Identify which cell holds the provided text, then report its [x, y] central coordinate. 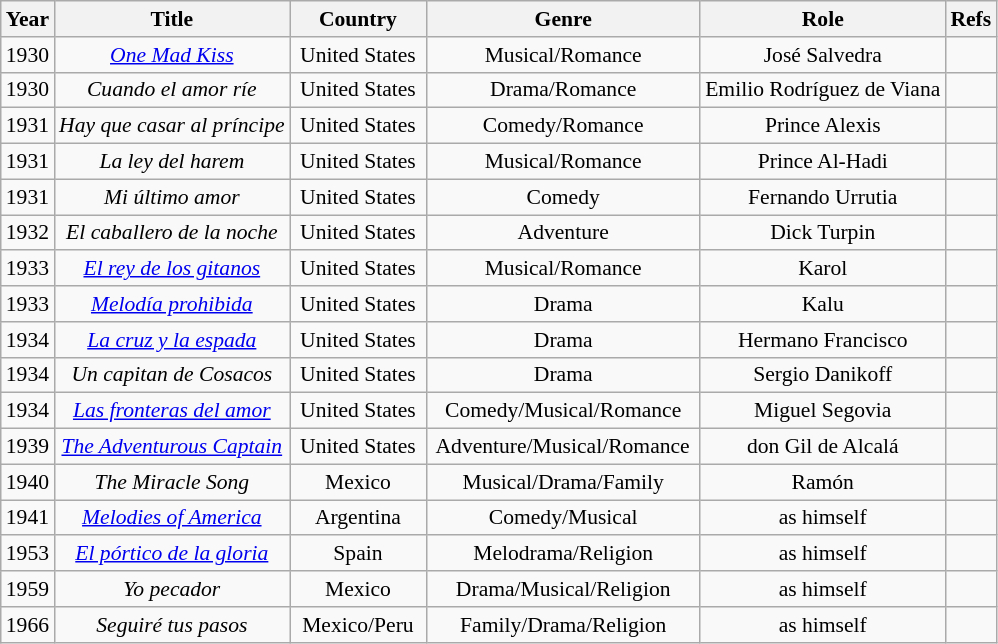
Un capitan de Cosacos [172, 375]
1932 [28, 233]
La cruz y la espada [172, 340]
Miguel Segovia [822, 411]
Karol [822, 269]
1959 [28, 589]
Adventure/Musical/Romance [563, 447]
Family/Drama/Religion [563, 625]
The Adventurous Captain [172, 447]
Seguiré tus pasos [172, 625]
Drama/Musical/Religion [563, 589]
Prince Alexis [822, 126]
1940 [28, 482]
Title [172, 19]
Comedy/Musical/Romance [563, 411]
1941 [28, 518]
1966 [28, 625]
Dick Turpin [822, 233]
Mi último amor [172, 197]
Mexico/Peru [358, 625]
El pórtico de la gloria [172, 554]
don Gil de Alcalá [822, 447]
Melodies of America [172, 518]
Spain [358, 554]
1939 [28, 447]
Comedy/Romance [563, 126]
Comedy [563, 197]
The Miracle Song [172, 482]
Emilio Rodríguez de Viana [822, 90]
Las fronteras del amor [172, 411]
Melodía prohibida [172, 304]
Fernando Urrutia [822, 197]
Musical/Drama/Family [563, 482]
Comedy/Musical [563, 518]
Role [822, 19]
Ramón [822, 482]
El rey de los gitanos [172, 269]
Kalu [822, 304]
Genre [563, 19]
Drama/Romance [563, 90]
Argentina [358, 518]
Prince Al-Hadi [822, 162]
El caballero de la noche [172, 233]
Hermano Francisco [822, 340]
One Mad Kiss [172, 55]
José Salvedra [822, 55]
Sergio Danikoff [822, 375]
Cuando el amor ríe [172, 90]
Refs [970, 19]
Hay que casar al príncipe [172, 126]
Yo pecador [172, 589]
Year [28, 19]
Adventure [563, 233]
La ley del harem [172, 162]
Melodrama/Religion [563, 554]
1953 [28, 554]
Country [358, 19]
